Provide the (x, y) coordinate of the cell's center where the given text is located.  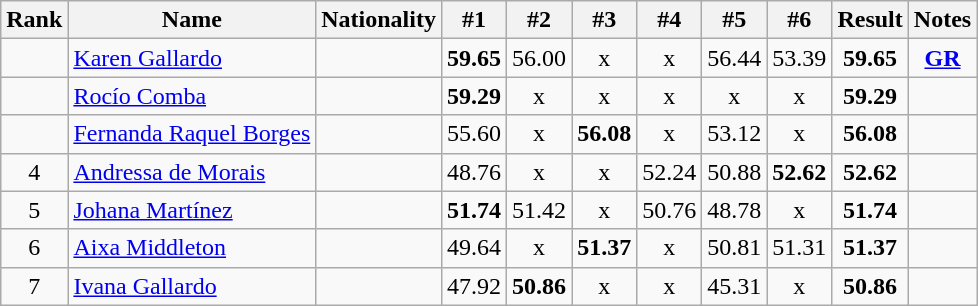
GR (942, 58)
50.81 (734, 248)
6 (34, 248)
#2 (540, 20)
Rank (34, 20)
45.31 (734, 286)
Aixa Middleton (192, 248)
5 (34, 210)
Andressa de Morais (192, 172)
51.42 (540, 210)
48.78 (734, 210)
#4 (670, 20)
Nationality (379, 20)
51.31 (800, 248)
#6 (800, 20)
55.60 (474, 134)
Rocío Comba (192, 96)
56.44 (734, 58)
56.00 (540, 58)
Fernanda Raquel Borges (192, 134)
Notes (942, 20)
50.76 (670, 210)
Karen Gallardo (192, 58)
Result (870, 20)
#5 (734, 20)
53.12 (734, 134)
#3 (604, 20)
7 (34, 286)
Ivana Gallardo (192, 286)
4 (34, 172)
48.76 (474, 172)
53.39 (800, 58)
50.88 (734, 172)
49.64 (474, 248)
Name (192, 20)
52.24 (670, 172)
47.92 (474, 286)
Johana Martínez (192, 210)
#1 (474, 20)
